Determine the [x, y] coordinate at the center of the cell enclosing the given text.  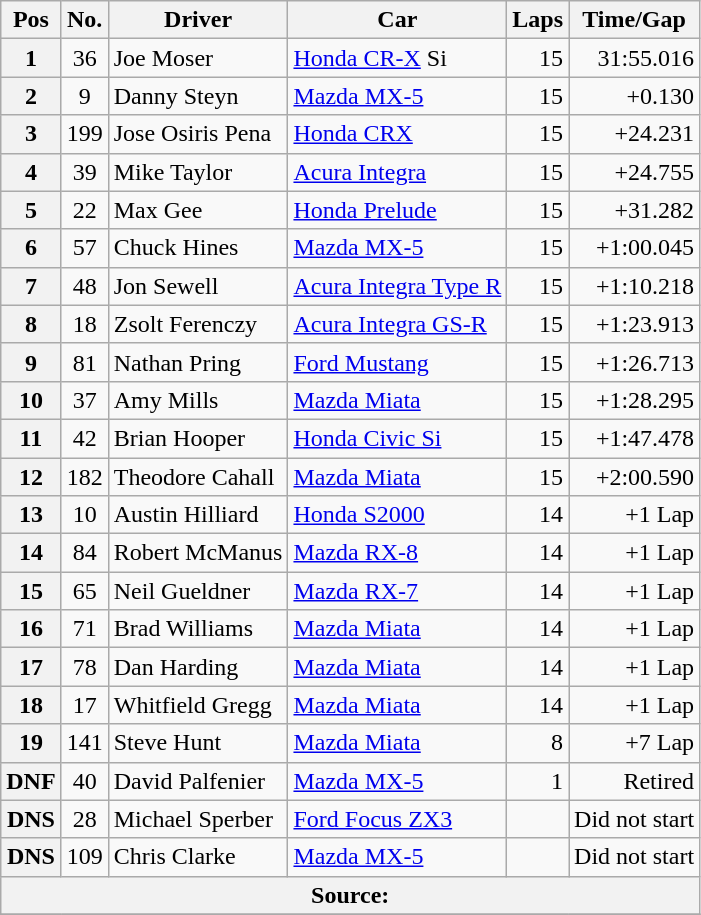
Jose Osiris Pena [198, 134]
Jon Sewell [198, 286]
109 [84, 857]
48 [84, 286]
+2:00.590 [634, 477]
Danny Steyn [198, 96]
Amy Mills [198, 400]
+7 Lap [634, 743]
Whitfield Gregg [198, 705]
Steve Hunt [198, 743]
No. [84, 20]
78 [84, 667]
65 [84, 591]
Acura Integra GS-R [398, 324]
Brad Williams [198, 629]
37 [84, 400]
+1:23.913 [634, 324]
39 [84, 172]
+1:10.218 [634, 286]
12 [31, 477]
Nathan Pring [198, 362]
Mazda RX-8 [398, 553]
Acura Integra [398, 172]
42 [84, 438]
Michael Sperber [198, 819]
22 [84, 210]
Mike Taylor [198, 172]
4 [31, 172]
28 [84, 819]
Max Gee [198, 210]
5 [31, 210]
Honda S2000 [398, 515]
71 [84, 629]
31:55.016 [634, 58]
DNF [31, 781]
Laps [538, 20]
Pos [31, 20]
6 [31, 248]
16 [31, 629]
+1:28.295 [634, 400]
3 [31, 134]
Chris Clarke [198, 857]
11 [31, 438]
Ford Mustang [398, 362]
Car [398, 20]
Acura Integra Type R [398, 286]
Theodore Cahall [198, 477]
141 [84, 743]
Driver [198, 20]
Ford Focus ZX3 [398, 819]
David Palfenier [198, 781]
Joe Moser [198, 58]
+0.130 [634, 96]
Neil Gueldner [198, 591]
Retired [634, 781]
Mazda RX-7 [398, 591]
+24.231 [634, 134]
81 [84, 362]
7 [31, 286]
+31.282 [634, 210]
57 [84, 248]
+1:00.045 [634, 248]
199 [84, 134]
36 [84, 58]
84 [84, 553]
40 [84, 781]
Source: [350, 895]
Honda Civic Si [398, 438]
+1:47.478 [634, 438]
Time/Gap [634, 20]
Robert McManus [198, 553]
+1:26.713 [634, 362]
182 [84, 477]
Dan Harding [198, 667]
Honda CRX [398, 134]
13 [31, 515]
19 [31, 743]
2 [31, 96]
+24.755 [634, 172]
Honda Prelude [398, 210]
Brian Hooper [198, 438]
Chuck Hines [198, 248]
Zsolt Ferenczy [198, 324]
Honda CR-X Si [398, 58]
Austin Hilliard [198, 515]
